Output the (X, Y) coordinate of the center of the cell containing the given text.  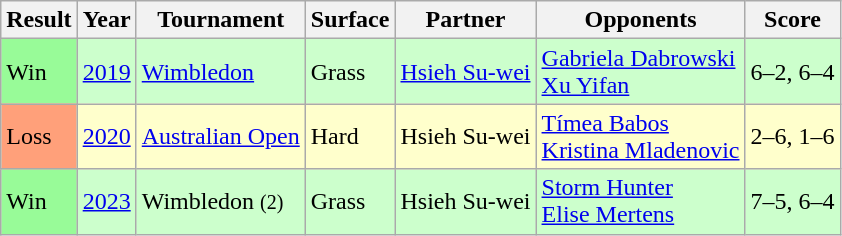
Result (39, 20)
Wimbledon (220, 72)
Gabriela Dabrowski Xu Yifan (640, 72)
Tournament (220, 20)
Year (106, 20)
Australian Open (220, 136)
Score (792, 20)
2–6, 1–6 (792, 136)
6–2, 6–4 (792, 72)
2023 (106, 202)
2020 (106, 136)
Opponents (640, 20)
2019 (106, 72)
Loss (39, 136)
7–5, 6–4 (792, 202)
Surface (350, 20)
Storm Hunter Elise Mertens (640, 202)
Tímea Babos Kristina Mladenovic (640, 136)
Wimbledon (2) (220, 202)
Hard (350, 136)
Partner (466, 20)
